For the text-containing cell, return its midpoint in (X, Y) coordinate format. 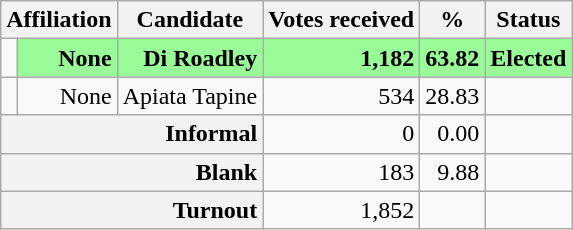
Votes received (342, 20)
0.00 (452, 134)
534 (342, 96)
63.82 (452, 58)
Candidate (190, 20)
183 (342, 172)
% (452, 20)
Turnout (132, 210)
Blank (132, 172)
28.83 (452, 96)
Affiliation (59, 20)
1,182 (342, 58)
Informal (132, 134)
Apiata Tapine (190, 96)
1,852 (342, 210)
0 (342, 134)
Di Roadley (190, 58)
Elected (528, 58)
9.88 (452, 172)
Status (528, 20)
